Identify which cell holds the provided text, then report its (X, Y) central coordinate. 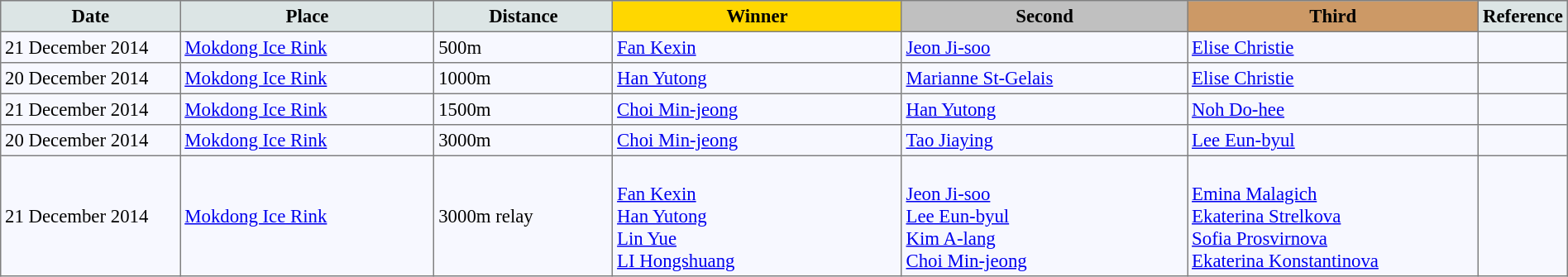
Fan KexinHan YutongLin YueLI Hongshuang (758, 216)
Second (1045, 17)
Place (308, 17)
Noh Do-hee (1333, 109)
1500m (523, 109)
Jeon Ji-soo (1045, 47)
500m (523, 47)
Reference (1523, 17)
Lee Eun-byul (1333, 141)
3000m relay (523, 216)
Fan Kexin (758, 47)
Third (1333, 17)
Emina MalagichEkaterina Strelkova Sofia ProsvirnovaEkaterina Konstantinova (1333, 216)
Jeon Ji-sooLee Eun-byulKim A-langChoi Min-jeong (1045, 216)
Date (91, 17)
Winner (758, 17)
Tao Jiaying (1045, 141)
Marianne St-Gelais (1045, 79)
Distance (523, 17)
3000m (523, 141)
1000m (523, 79)
